Identify which cell holds the provided text, then report its (x, y) central coordinate. 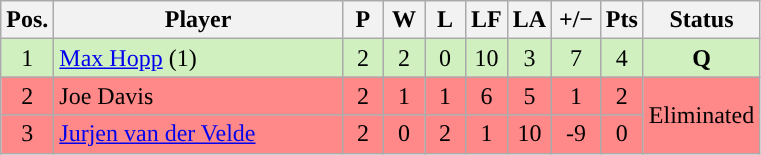
Player (198, 20)
Q (701, 58)
+/− (576, 20)
Max Hopp (1) (198, 58)
Eliminated (701, 115)
Joe Davis (198, 96)
-9 (576, 134)
Pts (622, 20)
7 (576, 58)
4 (622, 58)
W (404, 20)
Status (701, 20)
LA (529, 20)
Pos. (28, 20)
LF (487, 20)
5 (529, 96)
6 (487, 96)
L (444, 20)
P (362, 20)
Jurjen van der Velde (198, 134)
